Locate the cell with the specified text and output its [X, Y] center coordinate. 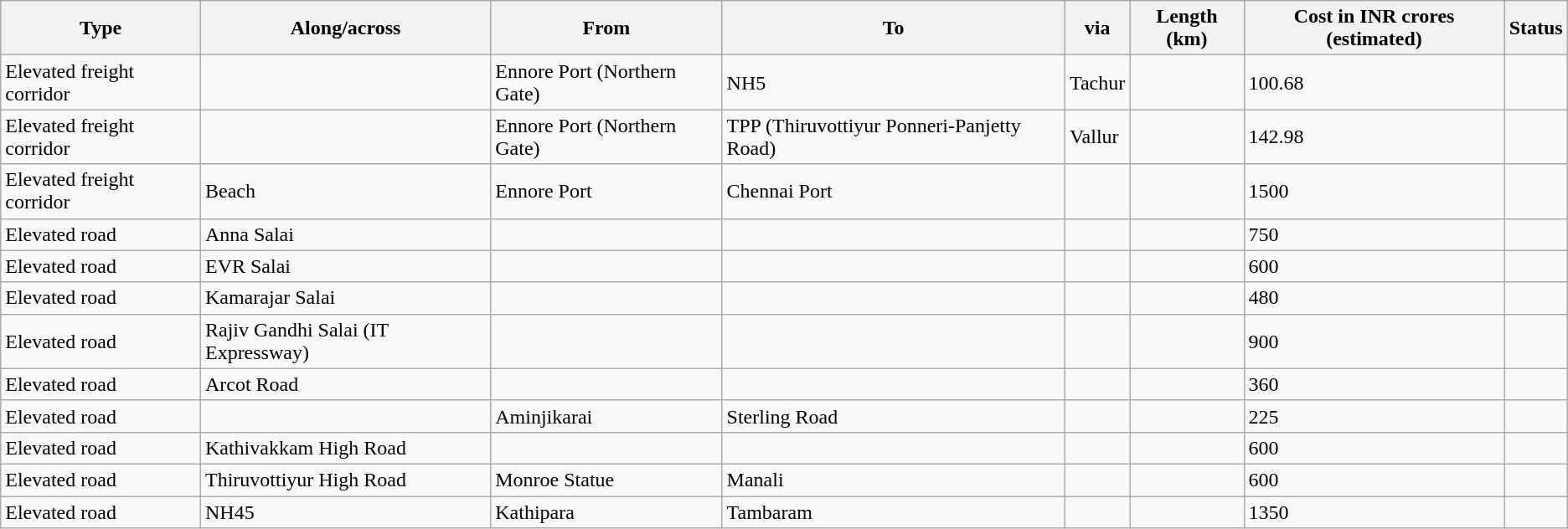
Aminjikarai [606, 416]
480 [1374, 298]
750 [1374, 234]
Ennore Port [606, 191]
1350 [1374, 511]
NH45 [345, 511]
Rajiv Gandhi Salai (IT Expressway) [345, 342]
Tachur [1097, 82]
via [1097, 28]
Along/across [345, 28]
360 [1374, 384]
NH5 [893, 82]
Anna Salai [345, 234]
Type [101, 28]
Tambaram [893, 511]
Kathipara [606, 511]
1500 [1374, 191]
100.68 [1374, 82]
Status [1536, 28]
Vallur [1097, 137]
225 [1374, 416]
Manali [893, 480]
Beach [345, 191]
Kathivakkam High Road [345, 448]
142.98 [1374, 137]
Kamarajar Salai [345, 298]
To [893, 28]
EVR Salai [345, 266]
900 [1374, 342]
Sterling Road [893, 416]
Chennai Port [893, 191]
Thiruvottiyur High Road [345, 480]
Monroe Statue [606, 480]
Arcot Road [345, 384]
TPP (Thiruvottiyur Ponneri-Panjetty Road) [893, 137]
Cost in INR crores (estimated) [1374, 28]
Length (km) [1187, 28]
From [606, 28]
